Provide the [x, y] coordinate of the cell's center where the given text is located.  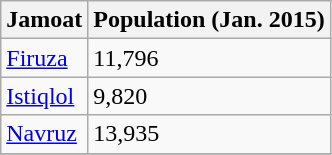
11,796 [209, 58]
Navruz [44, 134]
13,935 [209, 134]
9,820 [209, 96]
Istiqlol [44, 96]
Firuza [44, 58]
Population (Jan. 2015) [209, 20]
Jamoat [44, 20]
